Pinpoint the cell where the given text exists, returning its (x, y) midpoint coordinate. 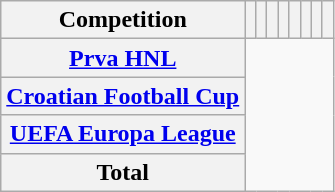
Croatian Football Cup (123, 96)
Total (123, 172)
UEFA Europa League (123, 134)
Competition (123, 20)
Prva HNL (123, 58)
